Scan for the cell matching the given text and deliver its (X, Y) coordinate at center. 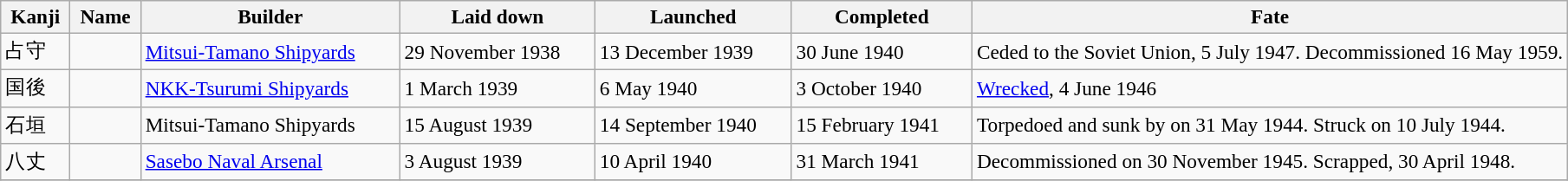
Sasebo Naval Arsenal (270, 161)
石垣 (36, 125)
13 December 1939 (693, 51)
29 November 1938 (498, 51)
15 February 1941 (882, 125)
Completed (882, 16)
Fate (1271, 16)
30 June 1940 (882, 51)
Builder (270, 16)
14 September 1940 (693, 125)
NKK-Tsurumi Shipyards (270, 87)
1 March 1939 (498, 87)
31 March 1941 (882, 161)
Laid down (498, 16)
Decommissioned on 30 November 1945. Scrapped, 30 April 1948. (1271, 161)
国後 (36, 87)
八丈 (36, 161)
3 October 1940 (882, 87)
Kanji (36, 16)
10 April 1940 (693, 161)
Ceded to the Soviet Union, 5 July 1947. Decommissioned 16 May 1959. (1271, 51)
Name (106, 16)
Launched (693, 16)
15 August 1939 (498, 125)
Torpedoed and sunk by on 31 May 1944. Struck on 10 July 1944. (1271, 125)
3 August 1939 (498, 161)
占守 (36, 51)
6 May 1940 (693, 87)
Wrecked, 4 June 1946 (1271, 87)
